Pinpoint the cell where the given text exists, returning its (X, Y) midpoint coordinate. 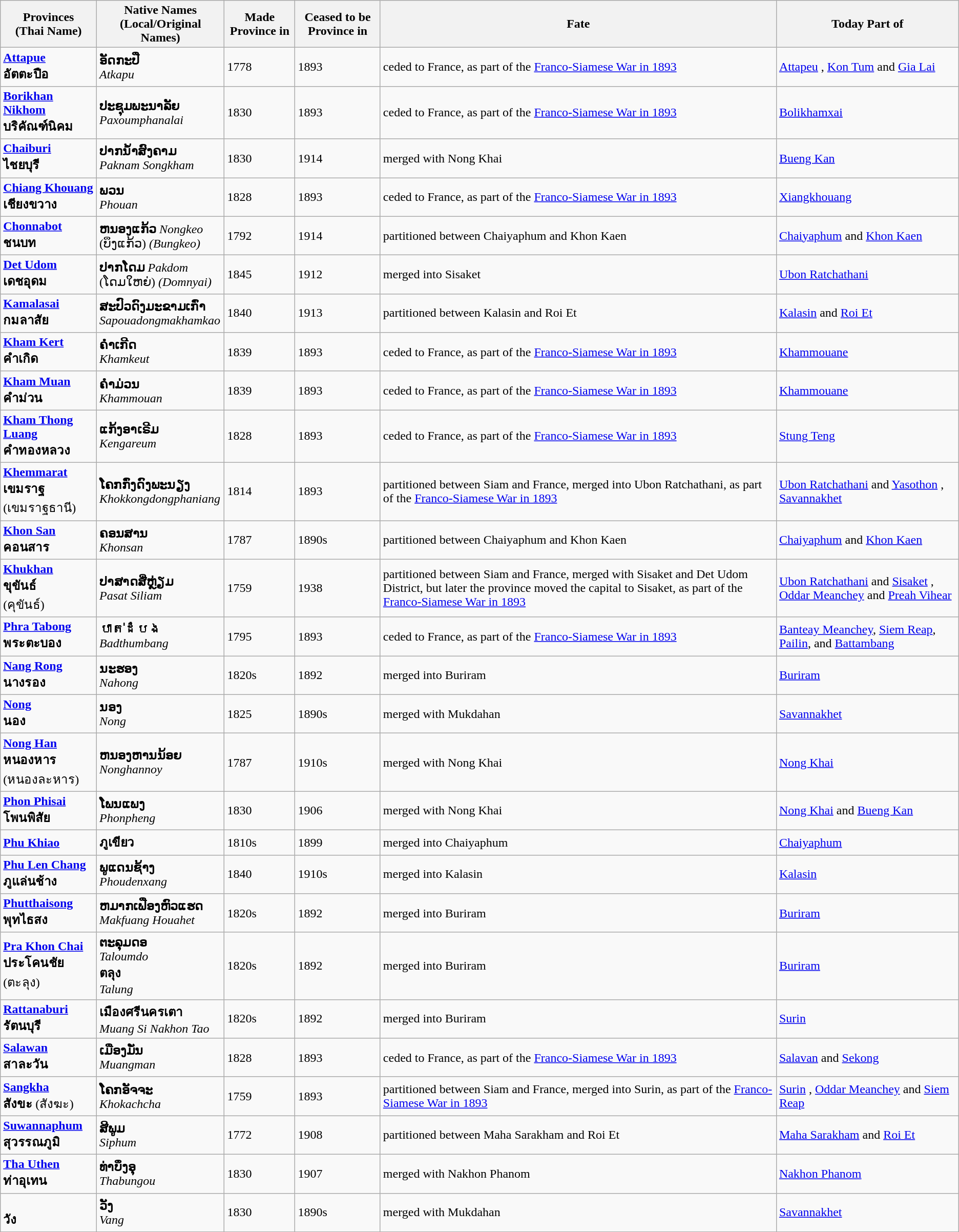
ໂຄກກົ່ງດົງພະນຽງKhokkongdongphaniang (160, 491)
Suwannaphumสุวรรณภูมิ (49, 1135)
1938 (338, 588)
ທ່າບຶງອຸThabungou (160, 1174)
Provinces(Thai Name) (49, 24)
ภูเขียว (160, 843)
Surin , Oddar Meanchey and Siem Reap (867, 1096)
Kham Muanคำม่วน (49, 391)
Ubon Ratchathani and Sisaket , Oddar Meanchey and Preah Vihear (867, 588)
merged into Chaiyaphum (578, 843)
Kalasin and Roi Et (867, 313)
Nongนอง (49, 714)
Salawanสาละวัน (49, 1058)
Phu Len Changภูแล่นช้าง (49, 874)
Nong Hanหนองหาร(หนองละหาร) (49, 763)
Maha Sarakham and Roi Et (867, 1135)
1908 (338, 1135)
Made Province in (260, 24)
merged into Sisaket (578, 275)
ຄຳມ່ວນKhammouan (160, 391)
Ubon Ratchathani and Yasothon , Savannakhet (867, 491)
merged with Nakhon Phanom (578, 1174)
1906 (338, 811)
ໂຄກອັຈຈະKhokachcha (160, 1096)
ອັດກະປືAtkapu (160, 67)
Kalasin (867, 874)
Ubon Ratchathani (867, 275)
ນະຮອງNahong (160, 675)
Rattanaburiรัตนบุรี (49, 1019)
Sangkhaสังขะ (สังฆะ) (49, 1096)
Phon Phisaiโพนพิสัย (49, 811)
Phu Khiao (49, 843)
Chaiburiไชยบุรี (49, 158)
Pra Khon Chaiประโคนชัย(ตะลุง) (49, 966)
1772 (260, 1135)
1814 (260, 491)
1913 (338, 313)
Borikhan Nikhomบริคัณฑ์นิคม (49, 113)
partitioned between Kalasin and Roi Et (578, 313)
Chiang Khouangเชียงขวาง (49, 197)
Det Udomเดชอุดม (49, 275)
Nong Khai and Bueng Kan (867, 811)
ໂພນແພງPhonpheng (160, 811)
Khemmaratเขมราฐ(เขมราฐธานี) (49, 491)
ເມືອງມັ່ນMuangman (160, 1058)
วัง (49, 1213)
partitioned between Siam and France, merged into Ubon Ratchathani, as part of the Franco-Siamese War in 1893 (578, 491)
ພູແດນຊ້າງPhoudenxang (160, 874)
ຄອນສານKhonsan (160, 540)
ວັງVang (160, 1213)
ຄຳເກີດKhamkeut (160, 352)
partitioned between Maha Sarakham and Roi Et (578, 1135)
partitioned between Siam and France, merged into Surin, as part of the Franco-Siamese War in 1893 (578, 1096)
បាត់ដំបងBadthumbang (160, 636)
1792 (260, 236)
Attapeu , Kon Tum and Gia Lai (867, 67)
ຫນອງແກ້ວ Nongkeo(ບຶງແກ້ວ) (Bungkeo) (160, 236)
ປະຊຸມພະນາລັຍPaxoumphanalai (160, 113)
ສີພູມSiphum (160, 1135)
Surin (867, 1019)
Nong Khai (867, 763)
Khon Sanคอนสาร (49, 540)
1907 (338, 1174)
Kham Kertคำเกิด (49, 352)
Chaiyaphum (867, 843)
Salavan and Sekong (867, 1058)
Nang Rongนางรอง (49, 675)
1795 (260, 636)
1810s (260, 843)
Tha Uthenท่าอุเทน (49, 1174)
Bolikhamxai (867, 113)
1825 (260, 714)
ຕະລຸມດອTaloumdoตลุงTalung (160, 966)
Kham Thong Luangคำทองหลวง (49, 437)
ປາສາດສີ່ຫຼ່ຽມPasat Siliam (160, 588)
เมืองศรีนครเตาMuang Si Nakhon Tao (160, 1019)
1899 (338, 843)
ຫນອງຫານນ້ອຍNonghannoy (160, 763)
Bueng Kan (867, 158)
ນອງNong (160, 714)
Banteay Meanchey, Siem Reap, Pailin, and Battambang (867, 636)
Attapueอัตตะปือ (49, 67)
merged into Kalasin (578, 874)
Xiangkhouang (867, 197)
1778 (260, 67)
ສະປົວດົງມະຂາມເກົ່າSapouadongmakhamkao (160, 313)
ປາກນ້ຳສົງຄາມPaknam Songkham (160, 158)
Fate (578, 24)
Phra Tabongพระตะบอง (49, 636)
Today Part of (867, 24)
Nakhon Phanom (867, 1174)
1845 (260, 275)
Chonnabotชนบท (49, 236)
Khukhanขุขันธ์(คุขันธ์) (49, 588)
ແກ້ງອາເຣີມKengareum (160, 437)
Phutthaisongพุทไธสง (49, 913)
ພວນPhouan (160, 197)
Ceased to be Province in (338, 24)
Stung Teng (867, 437)
ຫມາກເຟືອງຫົວແຮດMakfuang Houahet (160, 913)
1912 (338, 275)
Kamalasaiกมลาสัย (49, 313)
Native Names(Local/Original Names) (160, 24)
ປາກໂດມ Pakdom(ໂດມໃຫຍ່) (Domnyai) (160, 275)
